Determine the [x, y] coordinate at the center of the cell enclosing the given text.  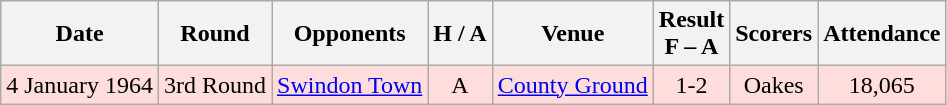
Date [80, 34]
Attendance [882, 34]
4 January 1964 [80, 85]
18,065 [882, 85]
Round [214, 34]
1-2 [691, 85]
A [460, 85]
Oakes [774, 85]
3rd Round [214, 85]
Venue [572, 34]
Opponents [350, 34]
H / A [460, 34]
ResultF – A [691, 34]
County Ground [572, 85]
Scorers [774, 34]
Swindon Town [350, 85]
